Locate the cell with the specified text and output its (x, y) center coordinate. 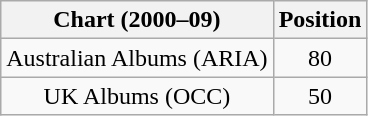
80 (320, 58)
Australian Albums (ARIA) (137, 58)
UK Albums (OCC) (137, 96)
Position (320, 20)
Chart (2000–09) (137, 20)
50 (320, 96)
